Pinpoint the cell where the given text exists, returning its (x, y) midpoint coordinate. 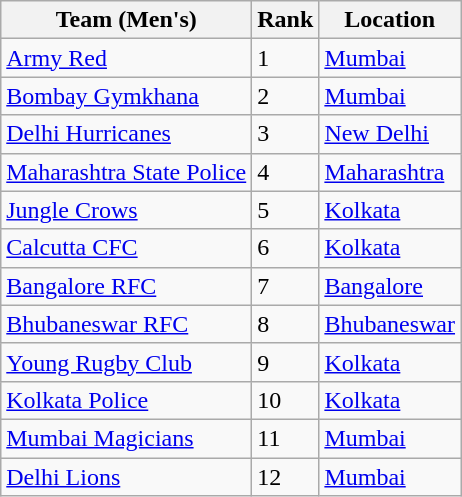
Calcutta CFC (126, 248)
3 (286, 134)
Delhi Lions (126, 477)
Bhubaneswar (390, 324)
Maharashtra State Police (126, 172)
Delhi Hurricanes (126, 134)
Army Red (126, 58)
Bangalore (390, 286)
Mumbai Magicians (126, 438)
Jungle Crows (126, 210)
Team (Men's) (126, 20)
11 (286, 438)
Young Rugby Club (126, 362)
4 (286, 172)
1 (286, 58)
8 (286, 324)
2 (286, 96)
5 (286, 210)
10 (286, 400)
Maharashtra (390, 172)
Bombay Gymkhana (126, 96)
Kolkata Police (126, 400)
Bangalore RFC (126, 286)
6 (286, 248)
Bhubaneswar RFC (126, 324)
Rank (286, 20)
12 (286, 477)
Location (390, 20)
9 (286, 362)
New Delhi (390, 134)
7 (286, 286)
